Search for the cell housing the specified text and yield its [x, y] center coordinate. 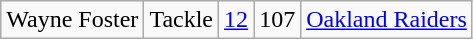
12 [236, 20]
107 [278, 20]
Wayne Foster [72, 20]
Tackle [182, 20]
Oakland Raiders [387, 20]
